Identify which cell holds the provided text, then report its [X, Y] central coordinate. 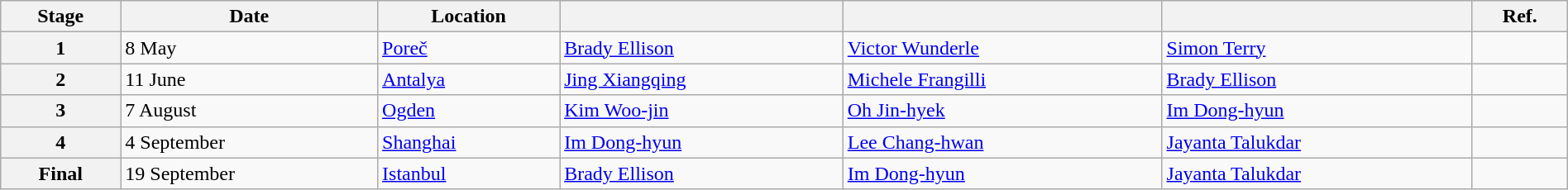
Ref. [1520, 17]
Michele Frangilli [1002, 79]
Istanbul [469, 173]
7 August [250, 111]
4 [61, 142]
Antalya [469, 79]
Location [469, 17]
Stage [61, 17]
Kim Woo-jin [701, 111]
Date [250, 17]
Victor Wunderle [1002, 48]
3 [61, 111]
Lee Chang-hwan [1002, 142]
Ogden [469, 111]
4 September [250, 142]
2 [61, 79]
Oh Jin-hyek [1002, 111]
1 [61, 48]
Jing Xiangqing [701, 79]
8 May [250, 48]
11 June [250, 79]
Poreč [469, 48]
Simon Terry [1317, 48]
Shanghai [469, 142]
19 September [250, 173]
Final [61, 173]
